Output the [X, Y] coordinate of the center of the cell containing the given text.  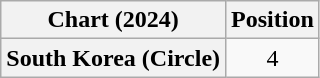
4 [273, 58]
Position [273, 20]
South Korea (Circle) [114, 58]
Chart (2024) [114, 20]
